Locate the cell with the specified text and output its [x, y] center coordinate. 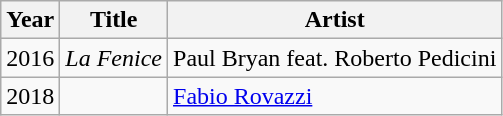
Year [30, 20]
Artist [335, 20]
2018 [30, 96]
La Fenice [114, 58]
Fabio Rovazzi [335, 96]
Title [114, 20]
2016 [30, 58]
Paul Bryan feat. Roberto Pedicini [335, 58]
